Pinpoint the cell where the given text exists, returning its (X, Y) midpoint coordinate. 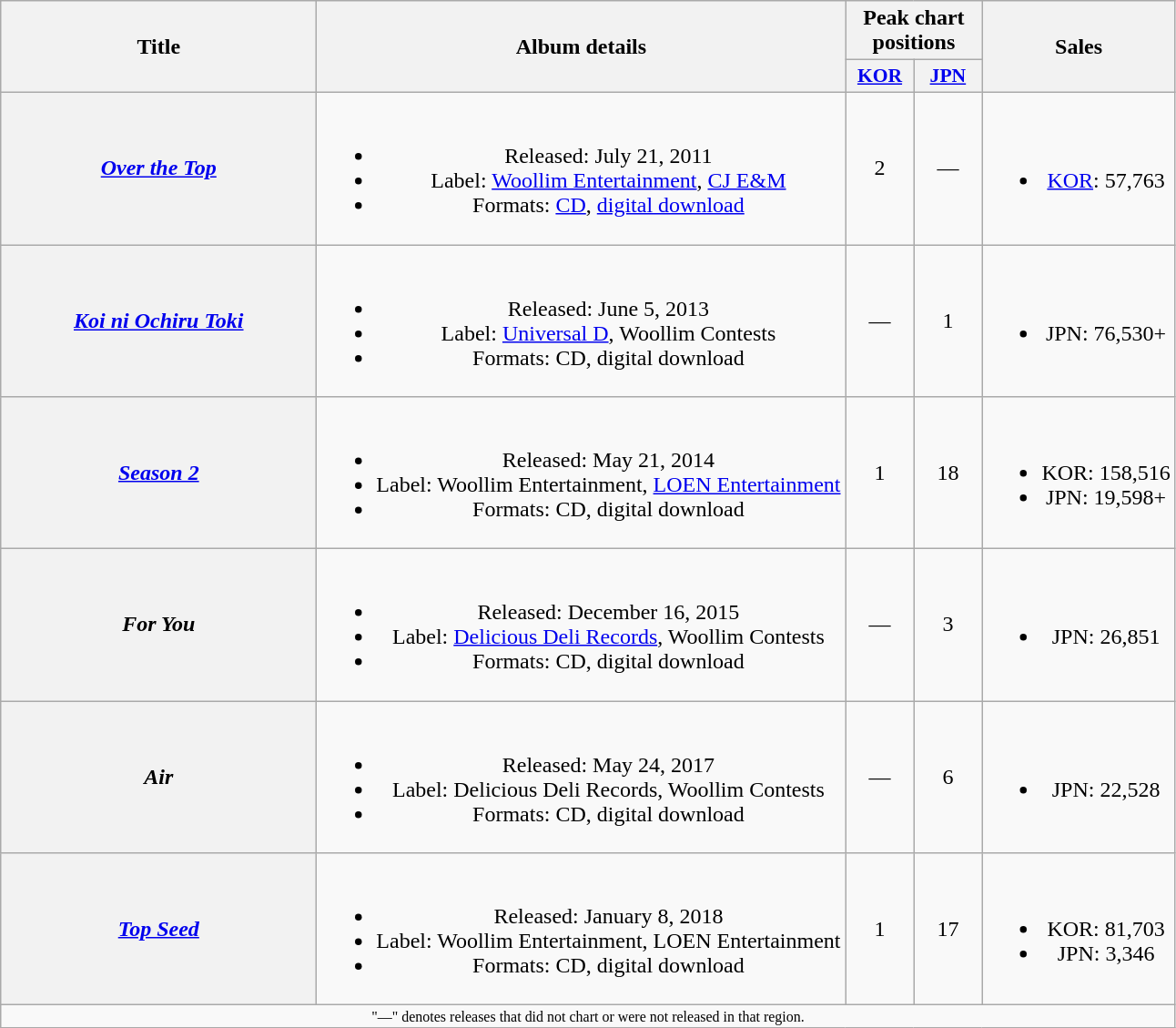
For You (158, 625)
2 (879, 168)
Over the Top (158, 168)
"—" denotes releases that did not chart or were not released in that region. (588, 1016)
JPN: 22,528 (1079, 778)
Released: May 21, 2014 Label: Woollim Entertainment, LOEN EntertainmentFormats: CD, digital download (581, 473)
Released: July 21, 2011 Label: Woollim Entertainment, CJ E&MFormats: CD, digital download (581, 168)
17 (948, 929)
Air (158, 778)
Season 2 (158, 473)
Sales (1079, 47)
Title (158, 47)
KOR: 57,763 (1079, 168)
Koi ni Ochiru Toki (158, 321)
3 (948, 625)
Peak chart positions (914, 31)
Album details (581, 47)
JPN: 26,851 (1079, 625)
6 (948, 778)
KOR: 158,516JPN: 19,598+ (1079, 473)
Released: December 16, 2015 Label: Delicious Deli Records, Woollim ContestsFormats: CD, digital download (581, 625)
KOR (879, 76)
Released: January 8, 2018 Label: Woollim Entertainment, LOEN EntertainmentFormats: CD, digital download (581, 929)
JPN: 76,530+ (1079, 321)
18 (948, 473)
KOR: 81,703JPN: 3,346 (1079, 929)
Released: May 24, 2017 Label: Delicious Deli Records, Woollim ContestsFormats: CD, digital download (581, 778)
Top Seed (158, 929)
Released: June 5, 2013 Label: Universal D, Woollim ContestsFormats: CD, digital download (581, 321)
JPN (948, 76)
